Provide the [X, Y] coordinate of the cell's center where the given text is located.  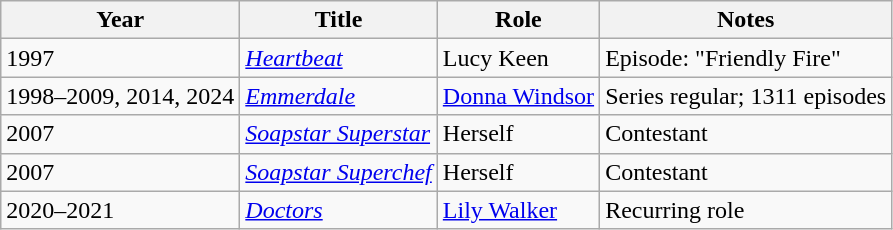
Notes [746, 20]
Soapstar Superstar [338, 134]
Series regular; 1311 episodes [746, 96]
Title [338, 20]
1997 [120, 58]
Episode: "Friendly Fire" [746, 58]
1998–2009, 2014, 2024 [120, 96]
Year [120, 20]
Heartbeat [338, 58]
Role [518, 20]
Recurring role [746, 210]
Donna Windsor [518, 96]
Lily Walker [518, 210]
2020–2021 [120, 210]
Emmerdale [338, 96]
Lucy Keen [518, 58]
Doctors [338, 210]
Soapstar Superchef [338, 172]
